Search for the cell housing the specified text and yield its (x, y) center coordinate. 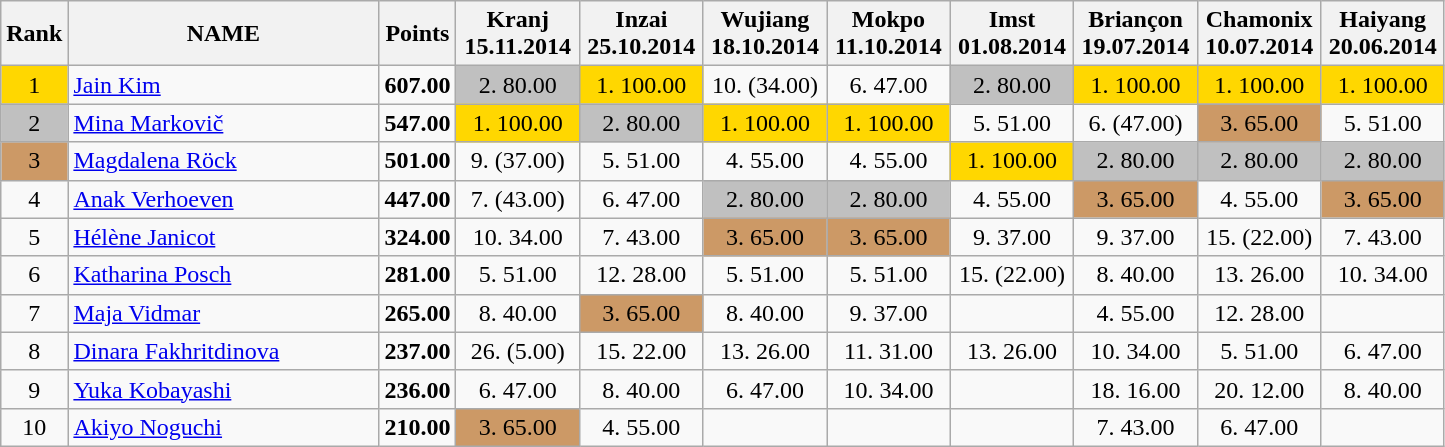
Hélène Janicot (224, 237)
Points (418, 34)
Dinara Fakhritdinova (224, 351)
Imst 01.08.2014 (1012, 34)
Maja Vidmar (224, 313)
237.00 (418, 351)
5 (34, 237)
Kranj 15.11.2014 (518, 34)
Akiyo Noguchi (224, 427)
447.00 (418, 199)
26. (5.00) (518, 351)
4 (34, 199)
281.00 (418, 275)
Mokpo 11.10.2014 (889, 34)
Briançon 19.07.2014 (1136, 34)
7. (43.00) (518, 199)
8 (34, 351)
Rank (34, 34)
7 (34, 313)
1 (34, 85)
236.00 (418, 389)
Chamonix 10.07.2014 (1259, 34)
Magdalena Röck (224, 161)
547.00 (418, 123)
9 (34, 389)
Katharina Posch (224, 275)
Inzai 25.10.2014 (642, 34)
Wujiang 18.10.2014 (765, 34)
Haiyang 20.06.2014 (1383, 34)
3 (34, 161)
6 (34, 275)
18. 16.00 (1136, 389)
265.00 (418, 313)
2 (34, 123)
Jain Kim (224, 85)
9. (37.00) (518, 161)
324.00 (418, 237)
10. (34.00) (765, 85)
10 (34, 427)
Yuka Kobayashi (224, 389)
Mina Markovič (224, 123)
210.00 (418, 427)
6. (47.00) (1136, 123)
11. 31.00 (889, 351)
607.00 (418, 85)
Anak Verhoeven (224, 199)
20. 12.00 (1259, 389)
NAME (224, 34)
15. 22.00 (642, 351)
501.00 (418, 161)
